Determine the (x, y) coordinate at the center of the cell enclosing the given text.  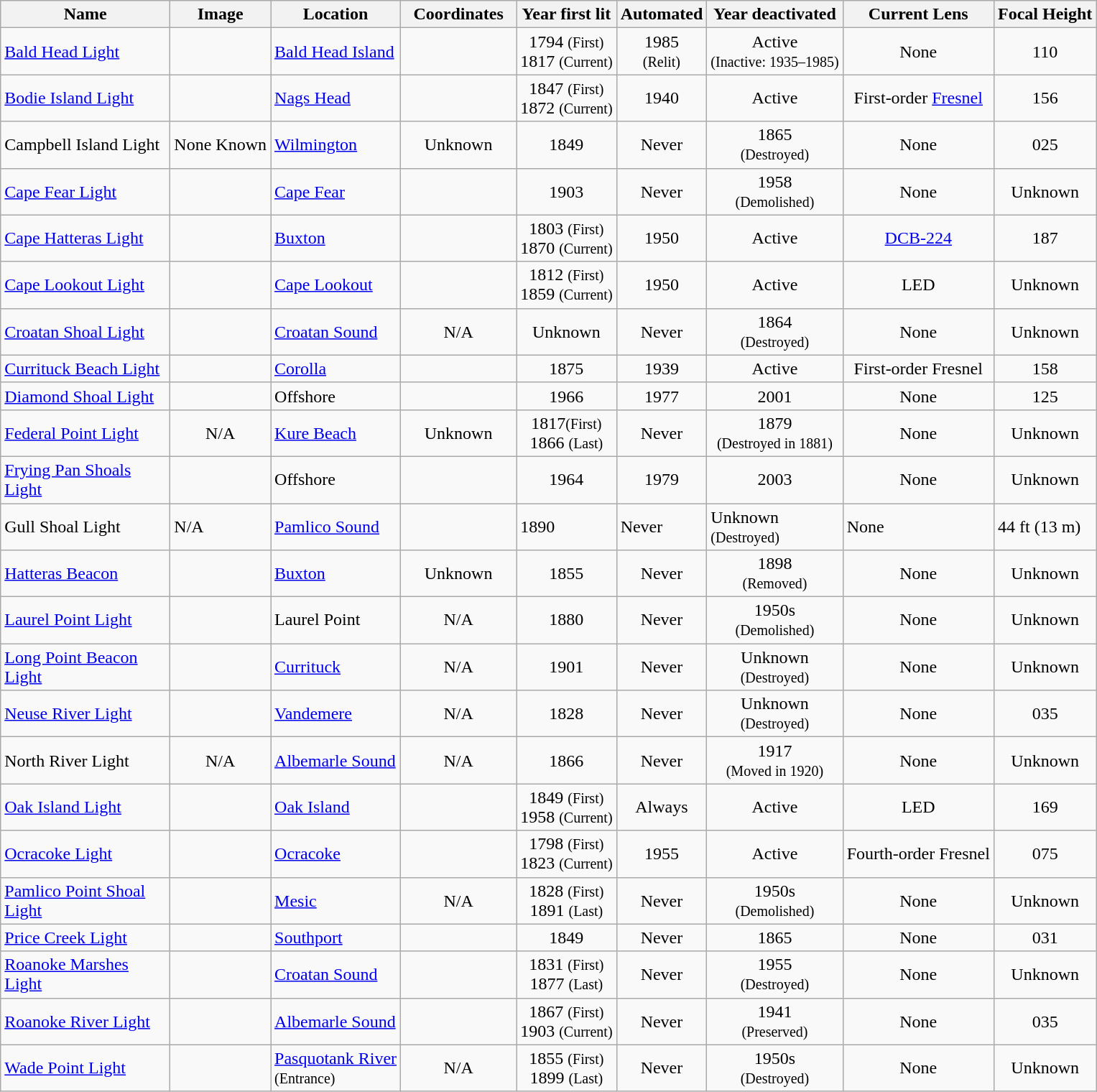
1979 (662, 480)
187 (1045, 239)
Oak Island (336, 808)
Cape Hatteras Light (85, 239)
1828 (566, 714)
Image (221, 14)
1958(Demolished) (774, 191)
Southport (336, 938)
1812 (First) 1859 (Current) (566, 284)
Cape Lookout (336, 284)
Coordinates (458, 14)
Gull Shoal Light (85, 526)
Location (336, 14)
Year first lit (566, 14)
Roanoke Marshes Light (85, 974)
1794 (First) 1817 (Current) (566, 52)
Name (85, 14)
Pasquotank River(Entrance) (336, 1068)
Cape Fear (336, 191)
025 (1045, 145)
North River Light (85, 760)
1903 (566, 191)
Currituck Beach Light (85, 369)
Nags Head (336, 98)
1939 (662, 369)
1966 (566, 396)
1917(Moved in 1920) (774, 760)
Hatteras Beacon (85, 573)
1875 (566, 369)
1879(Destroyed in 1881) (774, 432)
2003 (774, 480)
Price Creek Light (85, 938)
Current Lens (918, 14)
Year deactivated (774, 14)
1855 (566, 573)
156 (1045, 98)
Wade Point Light (85, 1068)
1817(First) 1866 (Last) (566, 432)
1864(Destroyed) (774, 332)
Corolla (336, 369)
Frying Pan Shoals Light (85, 480)
Neuse River Light (85, 714)
110 (1045, 52)
Long Point Beacon Light (85, 667)
1901 (566, 667)
Kure Beach (336, 432)
Roanoke River Light (85, 1022)
DCB-224 (918, 239)
Automated (662, 14)
Focal Height (1045, 14)
1855 (First) 1899 (Last) (566, 1068)
1955(Destroyed) (774, 974)
1985(Relit) (662, 52)
44 ft (13 m) (1045, 526)
Bodie Island Light (85, 98)
Wilmington (336, 145)
1849 (First) 1958 (Current) (566, 808)
031 (1045, 938)
Diamond Shoal Light (85, 396)
1847 (First) 1872 (Current) (566, 98)
Cape Lookout Light (85, 284)
Laurel Point Light (85, 621)
Croatan Shoal Light (85, 332)
Federal Point Light (85, 432)
Ocracoke (336, 853)
Mesic (336, 901)
1880 (566, 621)
169 (1045, 808)
1798 (First) 1823 (Current) (566, 853)
1940 (662, 98)
125 (1045, 396)
Pamlico Point Shoal Light (85, 901)
Ocracoke Light (85, 853)
None Known (221, 145)
Active(Inactive: 1935–1985) (774, 52)
1866 (566, 760)
1865 (774, 938)
1890 (566, 526)
Pamlico Sound (336, 526)
Vandemere (336, 714)
Bald Head Island (336, 52)
Laurel Point (336, 621)
Oak Island Light (85, 808)
075 (1045, 853)
1964 (566, 480)
1803 (First) 1870 (Current) (566, 239)
1867 (First) 1903 (Current) (566, 1022)
Always (662, 808)
2001 (774, 396)
Campbell Island Light (85, 145)
Currituck (336, 667)
1950s(Destroyed) (774, 1068)
1898(Removed) (774, 573)
1941(Preserved) (774, 1022)
158 (1045, 369)
1865(Destroyed) (774, 145)
Cape Fear Light (85, 191)
1955 (662, 853)
Fourth-order Fresnel (918, 853)
1977 (662, 396)
Bald Head Light (85, 52)
1831 (First) 1877 (Last) (566, 974)
1828 (First) 1891 (Last) (566, 901)
